For the text-containing cell, return its midpoint in [x, y] coordinate format. 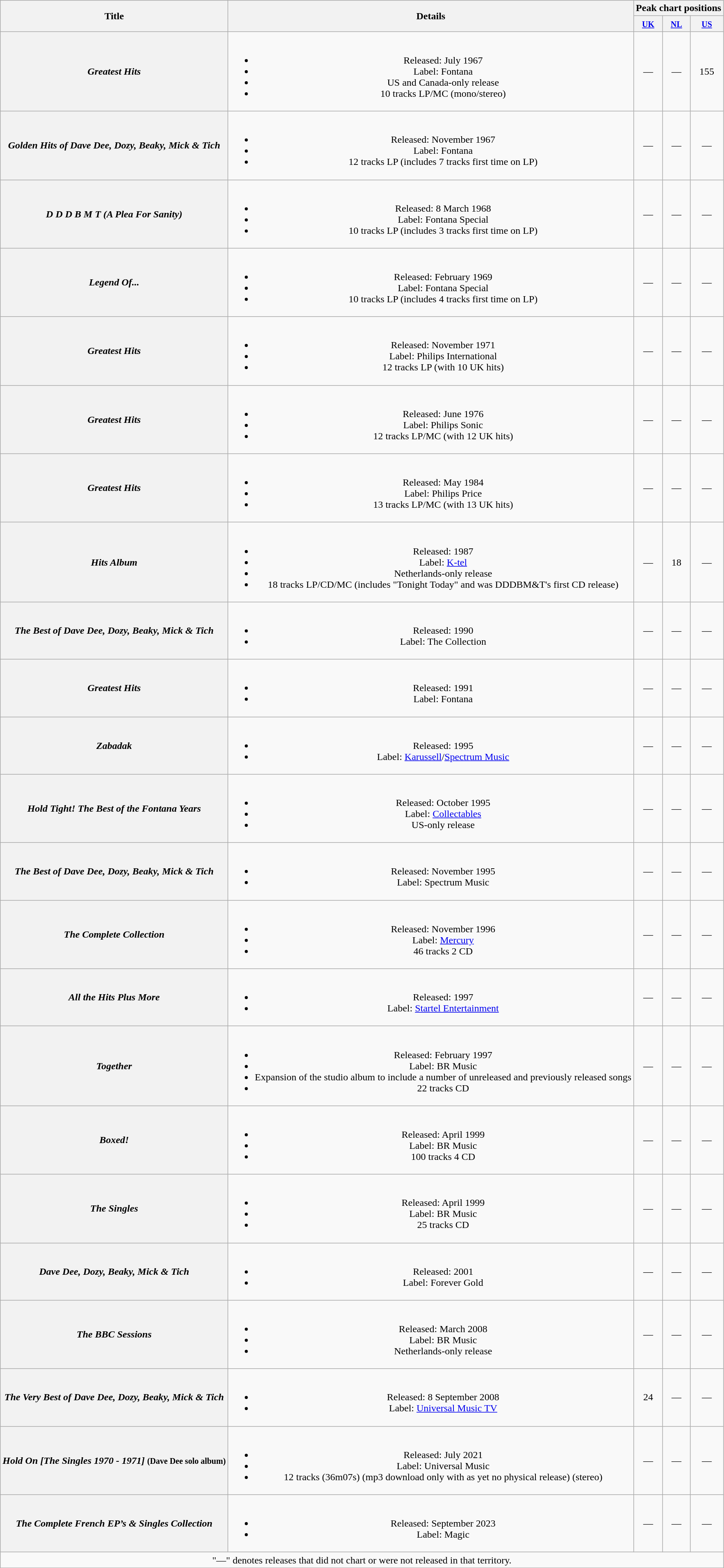
D D D B M T (A Plea For Sanity) [114, 214]
Released: 1997Label: Startel Entertainment [431, 997]
Released: February 1969Label: Fontana Special10 tracks LP (includes 4 tracks first time on LP) [431, 282]
Released: 1987Label: K-telNetherlands-only release18 tracks LP/CD/MC (includes "Tonight Today" and was DDDBM&T's first CD release) [431, 562]
Released: 2001Label: Forever Gold [431, 1271]
Released: July 1967Label: FontanaUS and Canada-only release10 tracks LP/MC (mono/stereo) [431, 71]
18 [676, 562]
US [707, 24]
Released: November 1995Label: Spectrum Music [431, 872]
Together [114, 1066]
Legend Of... [114, 282]
Released: November 1971Label: Philips International12 tracks LP (with 10 UK hits) [431, 351]
Released: 1991Label: Fontana [431, 688]
NL [676, 24]
The Complete French EP’s & Singles Collection [114, 1523]
UK [649, 24]
Released: April 1999Label: BR Music100 tracks 4 CD [431, 1140]
Zabadak [114, 746]
The BBC Sessions [114, 1335]
Released: September 2023Label: Magic [431, 1523]
The Singles [114, 1208]
All the Hits Plus More [114, 997]
Released: April 1999Label: BR Music25 tracks CD [431, 1208]
Released: February 1997Label: BR MusicExpansion of the studio album to include a number of unreleased and previously released songs22 tracks CD [431, 1066]
Released: 1990Label: The Collection [431, 630]
Released: March 2008Label: BR MusicNetherlands-only release [431, 1335]
Peak chart positions [679, 8]
Title [114, 16]
Hold On [The Singles 1970 - 1971] (Dave Dee solo album) [114, 1460]
Released: May 1984Label: Philips Price13 tracks LP/MC (with 13 UK hits) [431, 488]
24 [649, 1397]
Released: November 1996Label: Mercury46 tracks 2 CD [431, 934]
The Complete Collection [114, 934]
Released: June 1976Label: Philips Sonic12 tracks LP/MC (with 12 UK hits) [431, 419]
155 [707, 71]
Golden Hits of Dave Dee, Dozy, Beaky, Mick & Tich [114, 145]
"—" denotes releases that did not chart or were not released in that territory. [362, 1560]
Released: October 1995Label: CollectablesUS-only release [431, 809]
Hold Tight! The Best of the Fontana Years [114, 809]
Released: July 2021Label: Universal Music12 tracks (36m07s) (mp3 download only with as yet no physical release) (stereo) [431, 1460]
Hits Album [114, 562]
Released: November 1967Label: Fontana12 tracks LP (includes 7 tracks first time on LP) [431, 145]
Details [431, 16]
Released: 1995Label: Karussell/Spectrum Music [431, 746]
Released: 8 September 2008Label: Universal Music TV [431, 1397]
Dave Dee, Dozy, Beaky, Mick & Tich [114, 1271]
Boxed! [114, 1140]
Released: 8 March 1968Label: Fontana Special10 tracks LP (includes 3 tracks first time on LP) [431, 214]
The Very Best of Dave Dee, Dozy, Beaky, Mick & Tich [114, 1397]
